Determine the (x, y) coordinate at the center of the cell enclosing the given text.  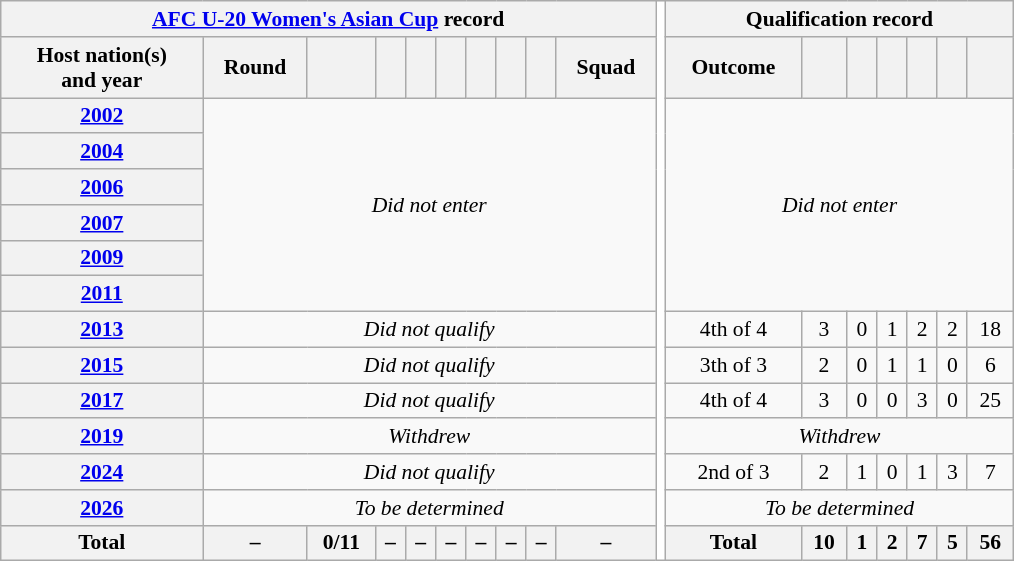
2011 (102, 294)
Squad (606, 68)
2015 (102, 365)
2007 (102, 223)
3th of 3 (734, 365)
18 (990, 330)
2006 (102, 187)
Host nation(s)and year (102, 68)
25 (990, 401)
Round (255, 68)
2017 (102, 401)
10 (824, 543)
2019 (102, 437)
56 (990, 543)
2002 (102, 116)
2026 (102, 508)
AFC U-20 Women's Asian Cup record (328, 19)
2024 (102, 472)
0/11 (341, 543)
Outcome (734, 68)
5 (952, 543)
6 (990, 365)
2013 (102, 330)
2004 (102, 152)
2009 (102, 258)
Qualification record (840, 19)
2nd of 3 (734, 472)
